Pinpoint the cell where the given text exists, returning its [X, Y] midpoint coordinate. 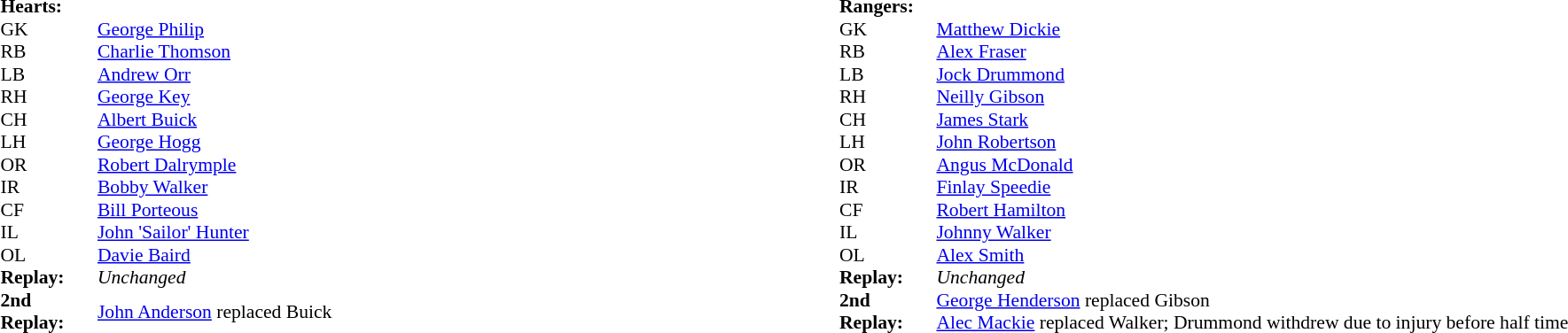
George Philip [215, 29]
Robert Hamilton [1252, 210]
Neilly Gibson [1252, 97]
John 'Sailor' Hunter [215, 233]
Finlay Speedie [1252, 187]
Albert Buick [215, 120]
George Hogg [215, 143]
George Key [215, 97]
Johnny Walker [1252, 233]
Andrew Orr [215, 74]
John Robertson [1252, 143]
Matthew Dickie [1252, 29]
Bill Porteous [215, 210]
Alex Smith [1252, 255]
Alex Fraser [1252, 52]
Bobby Walker [215, 187]
Charlie Thomson [215, 52]
Jock Drummond [1252, 74]
James Stark [1252, 120]
Angus McDonald [1252, 165]
Davie Baird [215, 255]
Robert Dalrymple [215, 165]
